Return the (x, y) coordinate for the center point of the cell that contains the specified text.  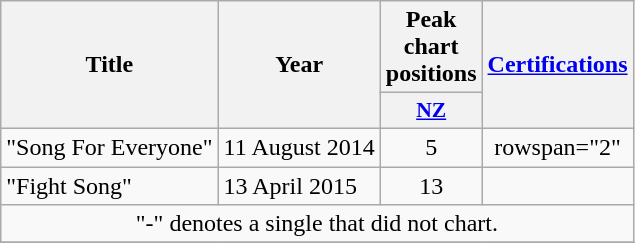
"Fight Song" (110, 185)
"Song For Everyone" (110, 147)
Peak chart positions (431, 47)
rowspan="2" (558, 147)
11 August 2014 (299, 147)
13 April 2015 (299, 185)
Title (110, 65)
13 (431, 185)
NZ (431, 111)
"-" denotes a single that did not chart. (317, 224)
5 (431, 147)
Year (299, 65)
Certifications (558, 65)
